For the text-containing cell, return its midpoint in [x, y] coordinate format. 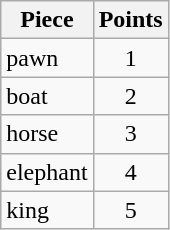
3 [130, 134]
2 [130, 96]
pawn [47, 58]
king [47, 210]
elephant [47, 172]
Points [130, 20]
4 [130, 172]
5 [130, 210]
boat [47, 96]
Piece [47, 20]
horse [47, 134]
1 [130, 58]
